Locate the cell with the specified text and output its [x, y] center coordinate. 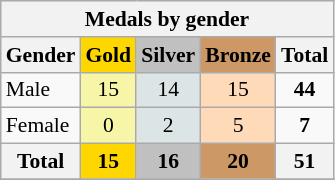
Gender [41, 55]
2 [168, 126]
Female [41, 126]
0 [108, 126]
20 [238, 162]
Bronze [238, 55]
Gold [108, 55]
Male [41, 90]
7 [304, 126]
Silver [168, 55]
14 [168, 90]
5 [238, 126]
16 [168, 162]
Medals by gender [168, 19]
51 [304, 162]
44 [304, 90]
